From the cell containing the given text, extract its center point as [x, y] coordinate. 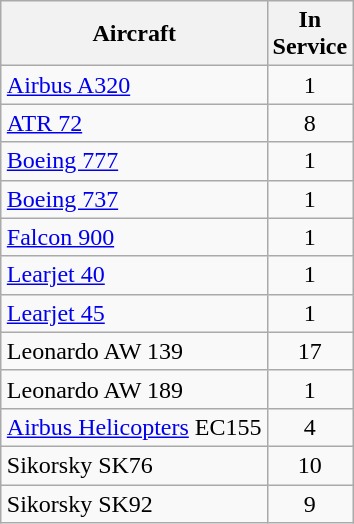
9 [310, 503]
ATR 72 [134, 123]
Airbus Helicopters EC155 [134, 427]
Learjet 40 [134, 275]
Leonardo AW 139 [134, 351]
Sikorsky SK92 [134, 503]
10 [310, 465]
Learjet 45 [134, 313]
Boeing 737 [134, 199]
InService [310, 34]
Leonardo AW 189 [134, 389]
8 [310, 123]
Aircraft [134, 34]
Boeing 777 [134, 161]
4 [310, 427]
17 [310, 351]
Sikorsky SK76 [134, 465]
Falcon 900 [134, 237]
Airbus A320 [134, 85]
